Capture the cell that displays the provided text and extract its (x, y) central coordinate. 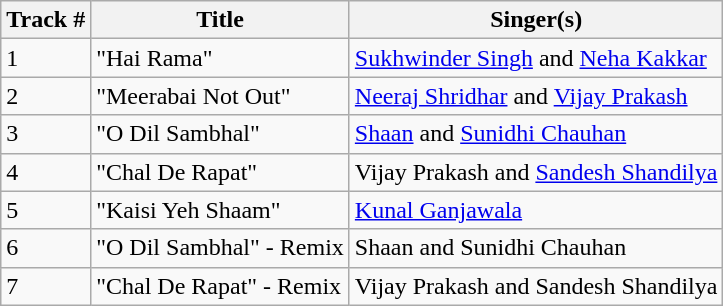
Kunal Ganjawala (536, 210)
"Chal De Rapat" - Remix (220, 286)
Singer(s) (536, 20)
"Hai Rama" (220, 58)
"Meerabai Not Out" (220, 96)
7 (46, 286)
"Kaisi Yeh Shaam" (220, 210)
Track # (46, 20)
6 (46, 248)
"O Dil Sambhal" (220, 134)
4 (46, 172)
3 (46, 134)
Sukhwinder Singh and Neha Kakkar (536, 58)
"O Dil Sambhal" - Remix (220, 248)
"Chal De Rapat" (220, 172)
1 (46, 58)
2 (46, 96)
5 (46, 210)
Title (220, 20)
Neeraj Shridhar and Vijay Prakash (536, 96)
